Search for the cell housing the specified text and yield its (x, y) center coordinate. 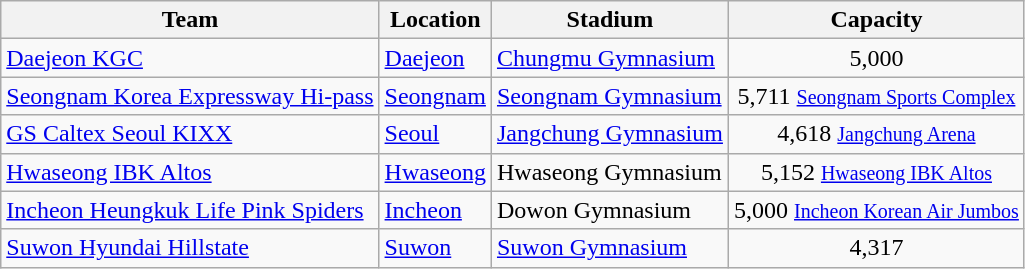
Daejeon KGC (190, 58)
Jangchung Gymnasium (610, 134)
Dowon Gymnasium (610, 210)
Suwon (435, 248)
Hwaseong (435, 172)
Hwaseong Gymnasium (610, 172)
GS Caltex Seoul KIXX (190, 134)
5,152 Hwaseong IBK Altos (876, 172)
Seongnam Gymnasium (610, 96)
Suwon Hyundai Hillstate (190, 248)
5,711 Seongnam Sports Complex (876, 96)
Seongnam (435, 96)
Incheon Heungkuk Life Pink Spiders (190, 210)
Incheon (435, 210)
5,000 (876, 58)
Capacity (876, 20)
Suwon Gymnasium (610, 248)
4,618 Jangchung Arena (876, 134)
Seoul (435, 134)
5,000 Incheon Korean Air Jumbos (876, 210)
Hwaseong IBK Altos (190, 172)
Daejeon (435, 58)
Team (190, 20)
4,317 (876, 248)
Seongnam Korea Expressway Hi-pass (190, 96)
Location (435, 20)
Stadium (610, 20)
Chungmu Gymnasium (610, 58)
